From the cell containing the given text, extract its center point as (x, y) coordinate. 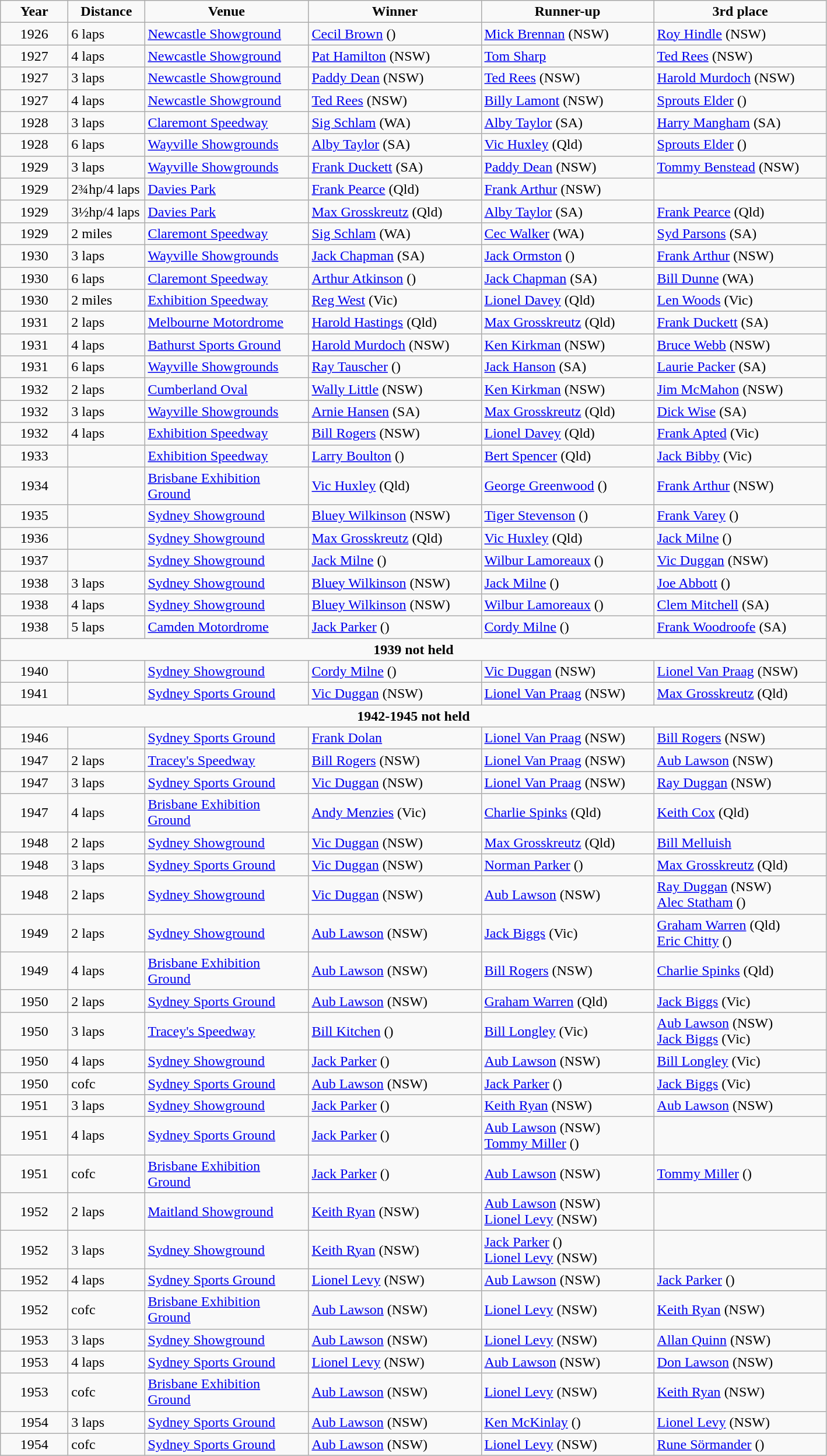
Syd Parsons (SA) (740, 233)
Harry Mangham (SA) (740, 123)
Runner-up (567, 12)
Billy Lamont (NSW) (567, 100)
Ray Duggan (NSW)Alec Statham () (740, 895)
Jack Parker ()Lionel Levy (NSW) (567, 1250)
Cumberland Oval (226, 389)
Reg West (Vic) (395, 301)
Andy Menzies (Vic) (395, 812)
1935 (34, 516)
Rune Sörmander () (740, 1444)
1942-1945 not held (413, 716)
Dick Wise (SA) (740, 411)
Bill Kitchen () (395, 1031)
Bill Dunne (WA) (740, 278)
Clem Mitchell (SA) (740, 605)
Bill Melluish (740, 843)
Len Woods (Vic) (740, 301)
1941 (34, 694)
Graham Warren (Qld) (567, 1001)
Arnie Hansen (SA) (395, 411)
1926 (34, 34)
1934 (34, 486)
1940 (34, 672)
George Greenwood () (567, 486)
Larry Boulton () (395, 456)
Harold Hastings (Qld) (395, 323)
Distance (106, 12)
Roy Hindle (NSW) (740, 34)
Ken McKinlay () (567, 1422)
Graham Warren (Qld)Eric Chitty () (740, 933)
Maitland Showground (226, 1211)
Cecil Brown () (395, 34)
Bruce Webb (NSW) (740, 345)
Jim McMahon (NSW) (740, 389)
1937 (34, 560)
Aub Lawson (NSW)Jack Biggs (Vic) (740, 1031)
Camden Motordrome (226, 627)
Jack Hanson (SA) (567, 367)
Aub Lawson (NSW)Tommy Miller () (567, 1136)
3rd place (740, 12)
Joe Abbott () (740, 582)
Frank Dolan (395, 738)
Keith Cox (Qld) (740, 812)
Tommy Benstead (NSW) (740, 167)
Mick Brennan (NSW) (567, 34)
Venue (226, 12)
Jack Ormston () (567, 256)
5 laps (106, 627)
Tom Sharp (567, 56)
Don Lawson (NSW) (740, 1362)
Pat Hamilton (NSW) (395, 56)
1946 (34, 738)
Frank Varey () (740, 516)
Jack Bibby (Vic) (740, 456)
1933 (34, 456)
Tiger Stevenson () (567, 516)
Frank Woodroofe (SA) (740, 627)
1936 (34, 538)
Norman Parker () (567, 865)
Allan Quinn (NSW) (740, 1340)
Wally Little (NSW) (395, 389)
2¾hp/4 laps (106, 189)
Tommy Miller () (740, 1174)
Ray Duggan (NSW) (740, 783)
1939 not held (413, 650)
Frank Apted (Vic) (740, 434)
Bert Spencer (Qld) (567, 456)
Cec Walker (WA) (567, 233)
Year (34, 12)
Arthur Atkinson () (395, 278)
Bathurst Sports Ground (226, 345)
Ray Tauscher () (395, 367)
Melbourne Motordrome (226, 323)
Aub Lawson (NSW)Lionel Levy (NSW) (567, 1211)
3½hp/4 laps (106, 211)
Laurie Packer (SA) (740, 367)
Winner (395, 12)
